Provide the (X, Y) coordinate of the cell's center where the given text is located.  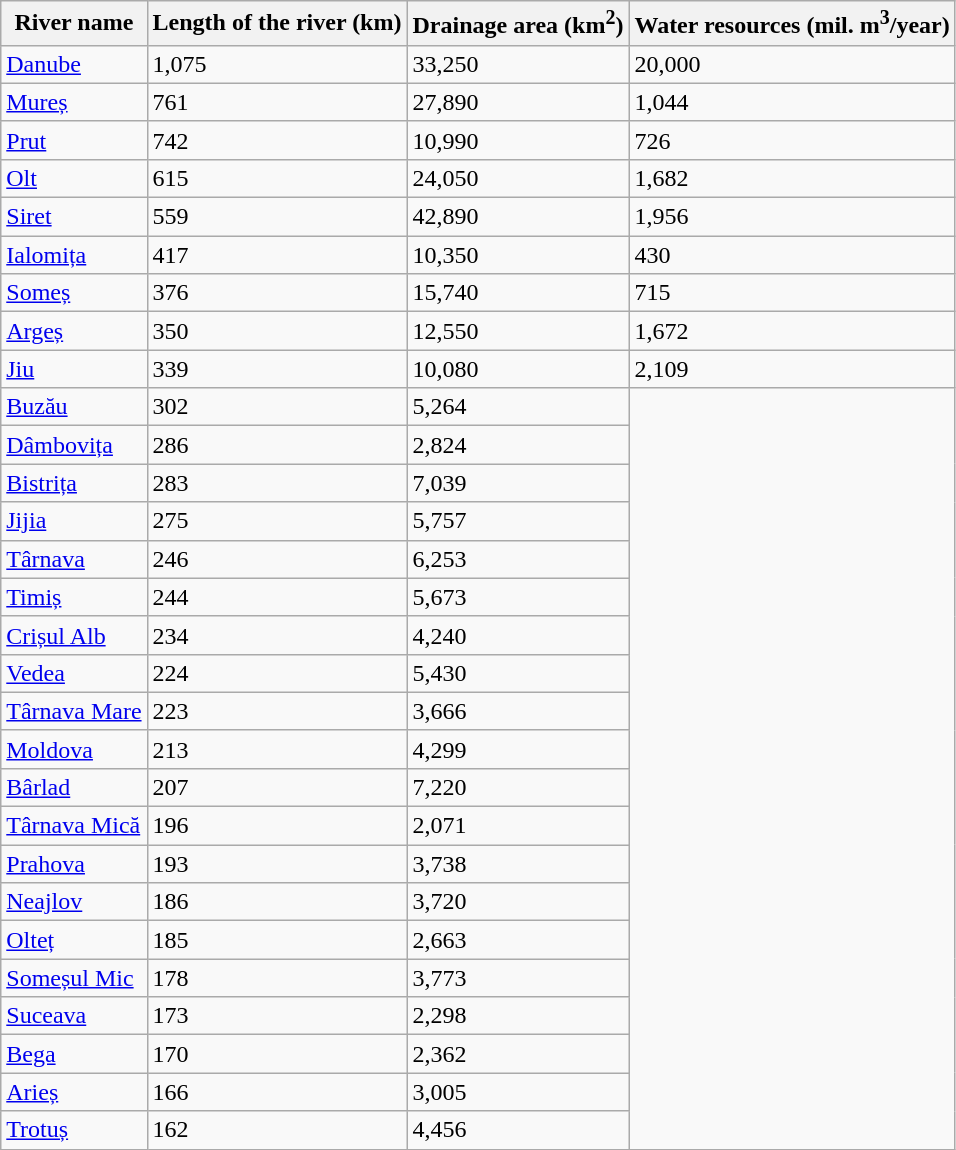
3,738 (518, 864)
Mureș (74, 102)
2,824 (518, 445)
4,240 (518, 635)
3,773 (518, 978)
339 (277, 369)
185 (277, 940)
Bega (74, 1054)
1,672 (792, 331)
615 (277, 178)
2,071 (518, 826)
170 (277, 1054)
286 (277, 445)
742 (277, 140)
376 (277, 293)
275 (277, 521)
166 (277, 1092)
1,956 (792, 217)
Timiș (74, 597)
Danube (74, 64)
196 (277, 826)
246 (277, 559)
Dâmbovița (74, 445)
1,682 (792, 178)
Water resources (mil. m3/year) (792, 24)
5,673 (518, 597)
Vedea (74, 673)
559 (277, 217)
Prut (74, 140)
3,720 (518, 902)
24,050 (518, 178)
5,757 (518, 521)
10,080 (518, 369)
213 (277, 749)
761 (277, 102)
Arieș (74, 1092)
Ialomița (74, 255)
4,299 (518, 749)
Jijia (74, 521)
7,220 (518, 787)
2,109 (792, 369)
Drainage area (km2) (518, 24)
162 (277, 1130)
224 (277, 673)
715 (792, 293)
207 (277, 787)
2,298 (518, 1016)
Buzău (74, 407)
Olt (74, 178)
Trotuș (74, 1130)
Prahova (74, 864)
1,044 (792, 102)
Siret (74, 217)
Târnava Mare (74, 711)
7,039 (518, 483)
Neajlov (74, 902)
Suceava (74, 1016)
Bistrița (74, 483)
2,362 (518, 1054)
10,990 (518, 140)
Jiu (74, 369)
178 (277, 978)
1,075 (277, 64)
River name (74, 24)
Argeș (74, 331)
223 (277, 711)
5,264 (518, 407)
6,253 (518, 559)
33,250 (518, 64)
42,890 (518, 217)
283 (277, 483)
12,550 (518, 331)
726 (792, 140)
15,740 (518, 293)
Someșul Mic (74, 978)
234 (277, 635)
3,005 (518, 1092)
350 (277, 331)
Olteț (74, 940)
Moldova (74, 749)
20,000 (792, 64)
2,663 (518, 940)
244 (277, 597)
430 (792, 255)
3,666 (518, 711)
Someș (74, 293)
186 (277, 902)
193 (277, 864)
Length of the river (km) (277, 24)
5,430 (518, 673)
Bârlad (74, 787)
27,890 (518, 102)
417 (277, 255)
173 (277, 1016)
4,456 (518, 1130)
10,350 (518, 255)
Târnava Mică (74, 826)
302 (277, 407)
Târnava (74, 559)
Crișul Alb (74, 635)
